Detect which cell encompasses the target text, then output its [X, Y] center coordinate. 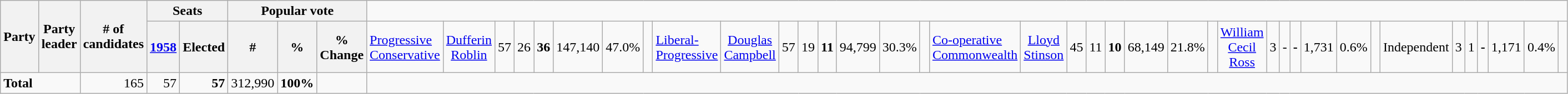
21.8% [1188, 47]
47.0% [623, 47]
Progressive Conservative [405, 47]
45 [1077, 47]
Liberal-Progressive [687, 47]
147,140 [578, 47]
Party leader [59, 36]
Popular vote [298, 11]
Co-operative Commonwealth [975, 47]
100% [298, 83]
165 [113, 83]
26 [524, 47]
30.3% [899, 47]
Lloyd Stinson [1043, 47]
0.4% [1541, 47]
312,990 [253, 83]
1,171 [1506, 47]
# [253, 47]
% [298, 47]
Douglas Campbell [750, 47]
1958 [163, 47]
36 [544, 47]
# ofcandidates [113, 36]
68,149 [1146, 47]
Party [19, 36]
94,799 [858, 47]
Total [40, 83]
1 [1471, 47]
1,731 [1319, 47]
Independent [1416, 47]
William Cecil Ross [1242, 47]
10 [1115, 47]
Seats [188, 11]
% Change [342, 47]
0.6% [1353, 47]
Elected [204, 47]
Dufferin Roblin [468, 47]
19 [808, 47]
